Return [x, y] of the center of cell containing provided text 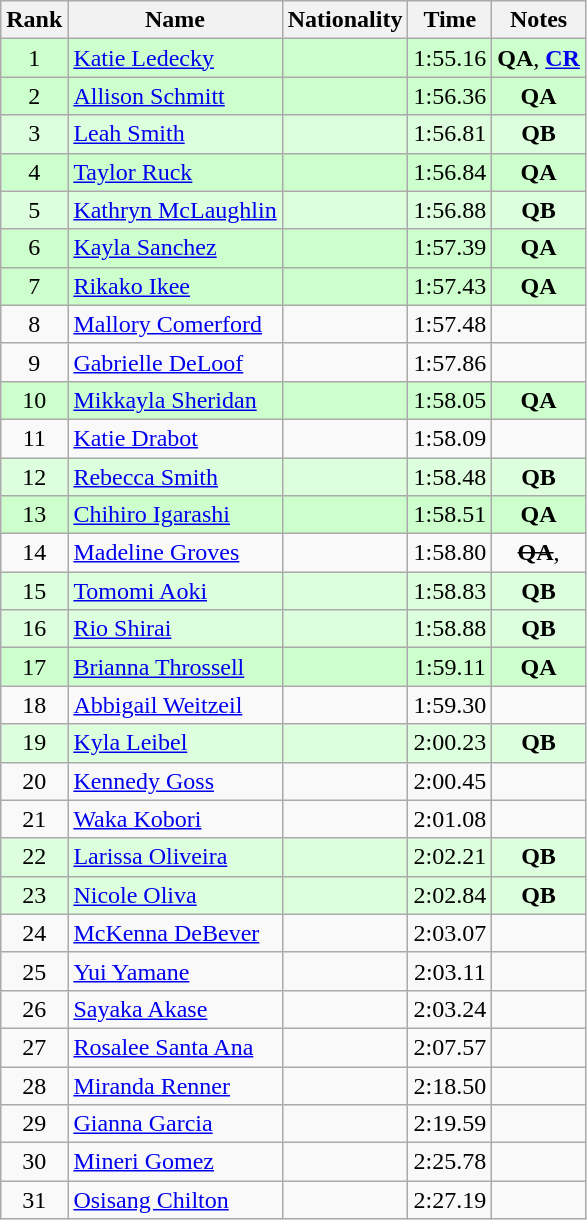
2:03.24 [450, 1009]
Madeline Groves [175, 553]
2:03.07 [450, 933]
Katie Ledecky [175, 58]
Rosalee Santa Ana [175, 1047]
25 [34, 971]
1:57.86 [450, 362]
Yui Yamane [175, 971]
21 [34, 819]
29 [34, 1124]
1:57.48 [450, 324]
Allison Schmitt [175, 96]
Rikako Ikee [175, 286]
14 [34, 553]
Nationality [345, 20]
Kathryn McLaughlin [175, 210]
2:01.08 [450, 819]
7 [34, 286]
Notes [539, 20]
Gabrielle DeLoof [175, 362]
15 [34, 591]
1:57.43 [450, 286]
30 [34, 1162]
1:56.84 [450, 172]
20 [34, 781]
1:58.80 [450, 553]
Nicole Oliva [175, 895]
Abbigail Weitzeil [175, 705]
2:00.23 [450, 743]
2:00.45 [450, 781]
10 [34, 400]
18 [34, 705]
1:56.81 [450, 134]
5 [34, 210]
2:25.78 [450, 1162]
Time [450, 20]
8 [34, 324]
Gianna Garcia [175, 1124]
22 [34, 857]
Rebecca Smith [175, 477]
2:07.57 [450, 1047]
Taylor Ruck [175, 172]
Leah Smith [175, 134]
1:59.30 [450, 705]
2:02.21 [450, 857]
31 [34, 1200]
Katie Drabot [175, 438]
Waka Kobori [175, 819]
2:18.50 [450, 1085]
16 [34, 629]
1:58.48 [450, 477]
11 [34, 438]
1:55.16 [450, 58]
27 [34, 1047]
1:56.36 [450, 96]
19 [34, 743]
Miranda Renner [175, 1085]
1 [34, 58]
Mineri Gomez [175, 1162]
Chihiro Igarashi [175, 515]
2:19.59 [450, 1124]
2:03.11 [450, 971]
Larissa Oliveira [175, 857]
1:56.88 [450, 210]
2:27.19 [450, 1200]
QA, CR [539, 58]
17 [34, 667]
Tomomi Aoki [175, 591]
26 [34, 1009]
3 [34, 134]
Sayaka Akase [175, 1009]
Name [175, 20]
13 [34, 515]
1:57.39 [450, 248]
Osisang Chilton [175, 1200]
1:58.51 [450, 515]
1:58.88 [450, 629]
Mallory Comerford [175, 324]
Kyla Leibel [175, 743]
9 [34, 362]
1:58.09 [450, 438]
2 [34, 96]
Brianna Throssell [175, 667]
Kennedy Goss [175, 781]
Rank [34, 20]
Rio Shirai [175, 629]
Kayla Sanchez [175, 248]
Mikkayla Sheridan [175, 400]
McKenna DeBever [175, 933]
23 [34, 895]
4 [34, 172]
1:59.11 [450, 667]
24 [34, 933]
2:02.84 [450, 895]
28 [34, 1085]
1:58.05 [450, 400]
1:58.83 [450, 591]
12 [34, 477]
QA, [539, 553]
6 [34, 248]
